Find where the given text appears and provide that cell's center as (x, y) coordinate. 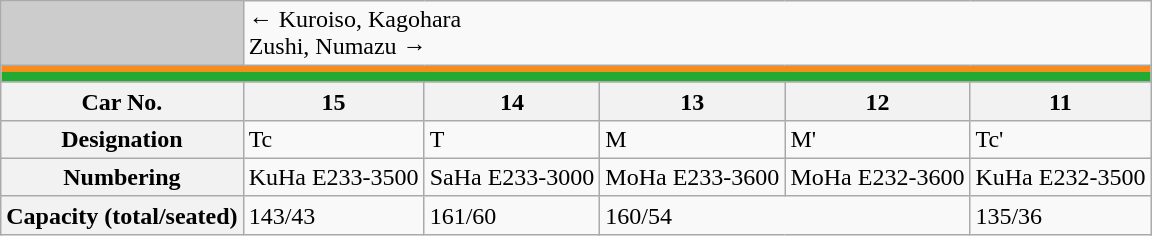
M (692, 139)
Numbering (122, 177)
135/36 (1060, 215)
161/60 (512, 215)
143/43 (334, 215)
Capacity (total/seated) (122, 215)
MoHa E232-3600 (878, 177)
Tc' (1060, 139)
T (512, 139)
14 (512, 101)
KuHa E233-3500 (334, 177)
KuHa E232-3500 (1060, 177)
← Kuroiso, KagoharaZushi, Numazu → (697, 34)
11 (1060, 101)
SaHa E233-3000 (512, 177)
Tc (334, 139)
15 (334, 101)
MoHa E233-3600 (692, 177)
Car No. (122, 101)
13 (692, 101)
Designation (122, 139)
12 (878, 101)
M' (878, 139)
160/54 (785, 215)
